From the cell containing the given text, extract its center point as (x, y) coordinate. 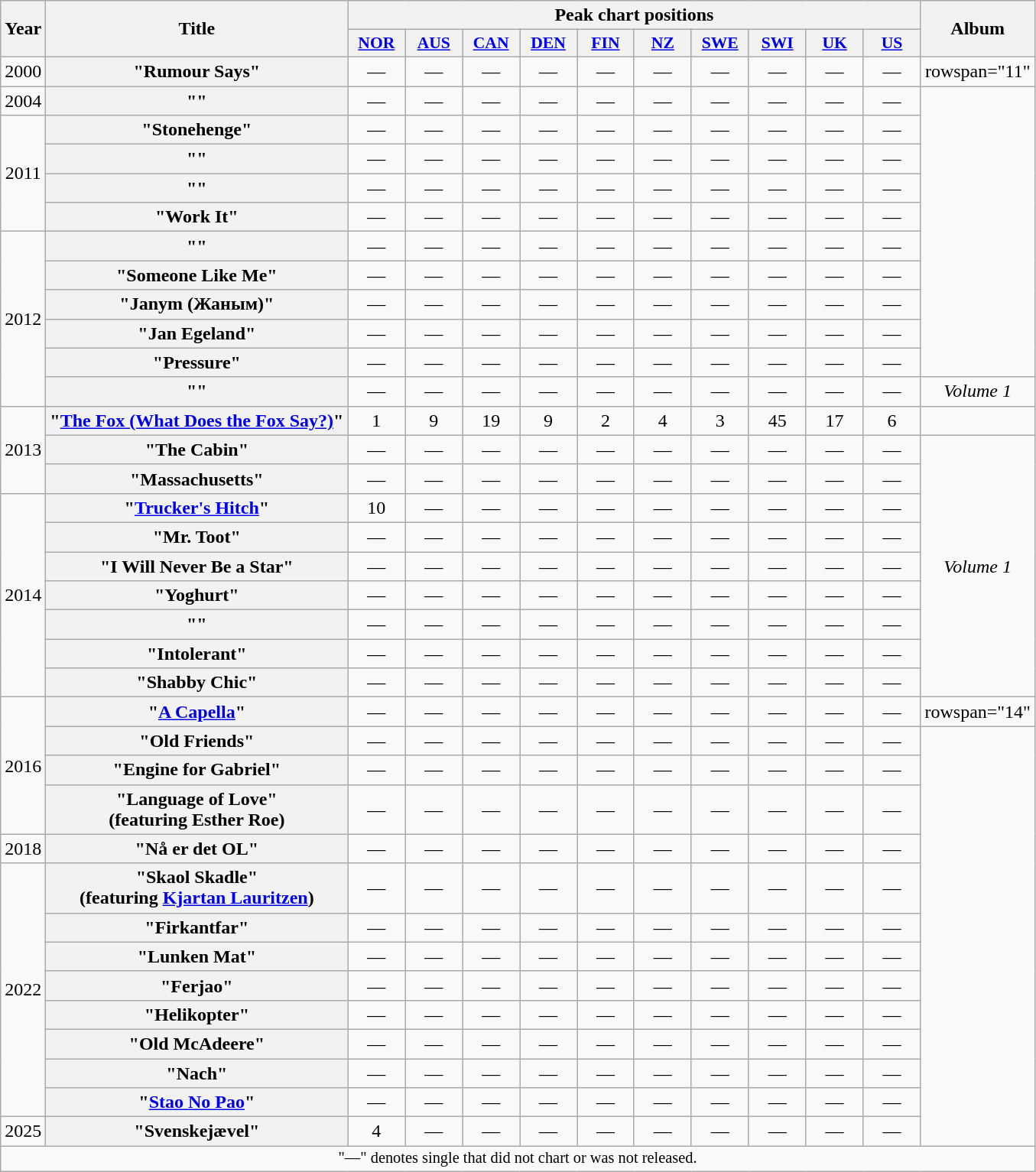
"The Cabin" (197, 450)
2025 (23, 1131)
"The Fox (What Does the Fox Say?)" (197, 420)
"Nach" (197, 1073)
2012 (23, 319)
"I Will Never Be a Star" (197, 567)
"Old McAdeere" (197, 1044)
SWI (777, 44)
45 (777, 420)
"Yoghurt" (197, 596)
6 (891, 420)
"Ferjao" (197, 985)
AUS (434, 44)
"Engine for Gabriel" (197, 770)
2018 (23, 849)
"Janym (Жаным)" (197, 304)
"Shabby Chic" (197, 683)
rowspan="11" (978, 71)
2022 (23, 990)
"Rumour Says" (197, 71)
CAN (491, 44)
"Old Friends" (197, 741)
2004 (23, 100)
"Stonehenge" (197, 130)
2014 (23, 595)
Year (23, 29)
"Work It" (197, 217)
"Nå er det OL" (197, 849)
"Skaol Skadle"(featuring Kjartan Lauritzen) (197, 888)
Album (978, 29)
Title (197, 29)
3 (720, 420)
"Pressure" (197, 362)
DEN (549, 44)
"A Capella" (197, 712)
2016 (23, 766)
"—" denotes single that did not chart or was not released. (518, 1159)
"Massachusetts" (197, 479)
"Mr. Toot" (197, 537)
Peak chart positions (635, 15)
"Jan Egeland" (197, 333)
"Stao No Pao" (197, 1102)
2 (606, 420)
NOR (376, 44)
"Svenskejævel" (197, 1131)
"Language of Love"(featuring Esther Roe) (197, 809)
US (891, 44)
"Lunken Mat" (197, 956)
"Someone Like Me" (197, 275)
"Firkantfar" (197, 927)
"Helikopter" (197, 1015)
rowspan="14" (978, 712)
1 (376, 420)
17 (835, 420)
NZ (662, 44)
FIN (606, 44)
"Trucker's Hitch" (197, 508)
10 (376, 508)
UK (835, 44)
SWE (720, 44)
19 (491, 420)
2000 (23, 71)
2011 (23, 174)
2013 (23, 450)
"Intolerant" (197, 654)
